Output the [x, y] coordinate of the center of the cell containing the given text.  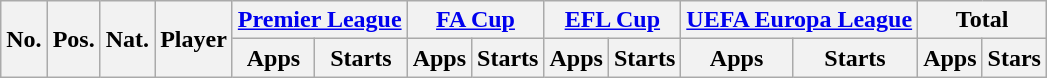
Player [194, 39]
Nat. [127, 39]
UEFA Europa League [800, 20]
Total [982, 20]
Pos. [74, 39]
Premier League [320, 20]
FA Cup [476, 20]
No. [24, 39]
Stars [1014, 58]
EFL Cup [612, 20]
